Detect which cell encompasses the target text, then output its (X, Y) center coordinate. 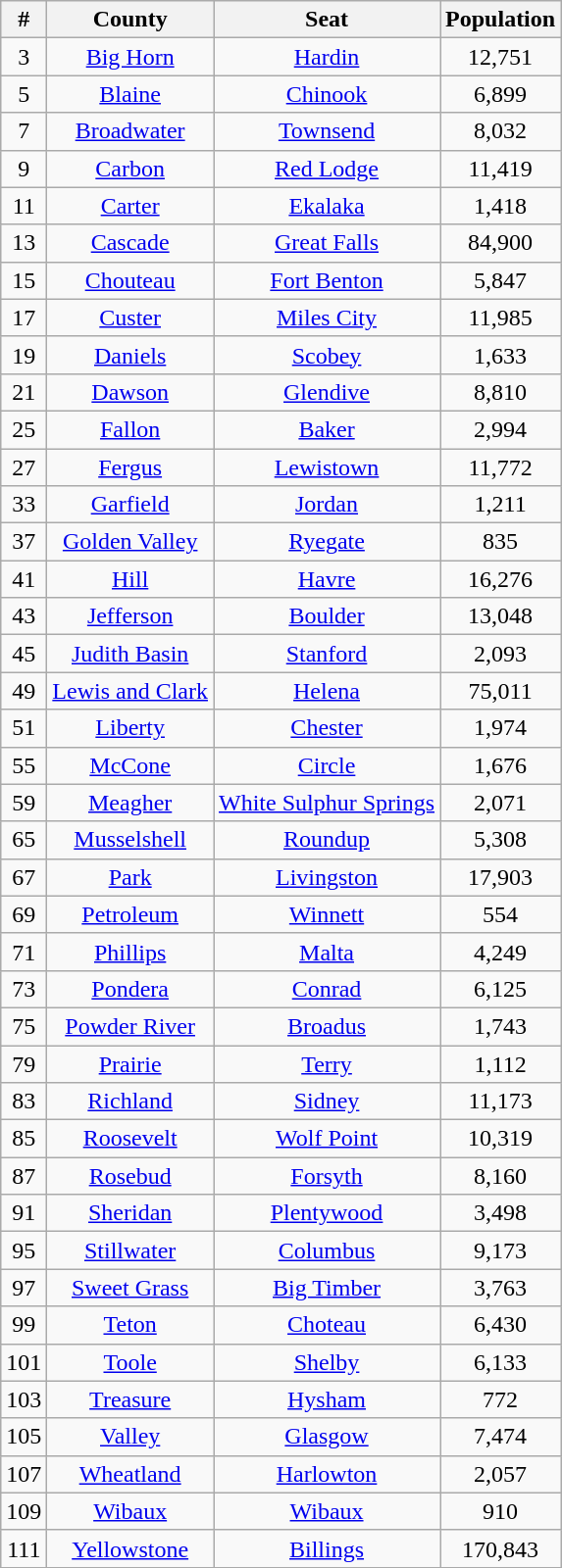
85 (24, 1139)
Scobey (328, 355)
Jefferson (130, 616)
Stanford (328, 654)
Billings (328, 1548)
21 (24, 392)
Sidney (328, 1102)
73 (24, 989)
10,319 (500, 1139)
Carter (130, 206)
Columbus (328, 1250)
Chinook (328, 94)
Fallon (130, 429)
1,112 (500, 1063)
Winnett (328, 914)
1,743 (500, 1026)
Circle (328, 765)
554 (500, 914)
5 (24, 94)
Big Timber (328, 1288)
Havre (328, 579)
Toole (130, 1362)
12,751 (500, 57)
83 (24, 1102)
Shelby (328, 1362)
91 (24, 1213)
4,249 (500, 952)
Phillips (130, 952)
Hysham (328, 1399)
Sheridan (130, 1213)
2,057 (500, 1474)
Great Falls (328, 243)
33 (24, 505)
3 (24, 57)
11,985 (500, 318)
Garfield (130, 505)
6,899 (500, 94)
Carbon (130, 169)
84,900 (500, 243)
1,633 (500, 355)
Miles City (328, 318)
Wheatland (130, 1474)
910 (500, 1511)
8,160 (500, 1176)
Choteau (328, 1325)
Musselshell (130, 840)
Big Horn (130, 57)
Forsyth (328, 1176)
9 (24, 169)
1,974 (500, 728)
75 (24, 1026)
11,772 (500, 467)
Livingston (328, 877)
Richland (130, 1102)
3,498 (500, 1213)
2,093 (500, 654)
Harlowton (328, 1474)
# (24, 20)
Custer (130, 318)
Sweet Grass (130, 1288)
99 (24, 1325)
11,419 (500, 169)
Townsend (328, 131)
37 (24, 542)
6,133 (500, 1362)
White Sulphur Springs (328, 803)
Ryegate (328, 542)
Terry (328, 1063)
Baker (328, 429)
2,071 (500, 803)
Broadwater (130, 131)
41 (24, 579)
101 (24, 1362)
Red Lodge (328, 169)
1,676 (500, 765)
95 (24, 1250)
Blaine (130, 94)
Jordan (328, 505)
71 (24, 952)
1,418 (500, 206)
Teton (130, 1325)
772 (500, 1399)
103 (24, 1399)
9,173 (500, 1250)
Rosebud (130, 1176)
75,011 (500, 691)
Fergus (130, 467)
Dawson (130, 392)
11,173 (500, 1102)
Chouteau (130, 280)
97 (24, 1288)
Daniels (130, 355)
Stillwater (130, 1250)
Treasure (130, 1399)
County (130, 20)
7 (24, 131)
87 (24, 1176)
Powder River (130, 1026)
Broadus (328, 1026)
Golden Valley (130, 542)
59 (24, 803)
Cascade (130, 243)
6,125 (500, 989)
Pondera (130, 989)
Liberty (130, 728)
Lewis and Clark (130, 691)
Petroleum (130, 914)
11 (24, 206)
Lewistown (328, 467)
17 (24, 318)
Park (130, 877)
1,211 (500, 505)
Wolf Point (328, 1139)
Fort Benton (328, 280)
8,032 (500, 131)
Helena (328, 691)
5,308 (500, 840)
13,048 (500, 616)
McCone (130, 765)
Population (500, 20)
Hill (130, 579)
Prairie (130, 1063)
Chester (328, 728)
3,763 (500, 1288)
19 (24, 355)
15 (24, 280)
7,474 (500, 1437)
6,430 (500, 1325)
111 (24, 1548)
Boulder (328, 616)
43 (24, 616)
79 (24, 1063)
65 (24, 840)
107 (24, 1474)
Glendive (328, 392)
55 (24, 765)
Roundup (328, 840)
Malta (328, 952)
105 (24, 1437)
17,903 (500, 877)
13 (24, 243)
Roosevelt (130, 1139)
Yellowstone (130, 1548)
170,843 (500, 1548)
835 (500, 542)
27 (24, 467)
69 (24, 914)
Seat (328, 20)
Conrad (328, 989)
Ekalaka (328, 206)
Judith Basin (130, 654)
51 (24, 728)
49 (24, 691)
16,276 (500, 579)
Valley (130, 1437)
Hardin (328, 57)
Glasgow (328, 1437)
Meagher (130, 803)
25 (24, 429)
67 (24, 877)
5,847 (500, 280)
45 (24, 654)
109 (24, 1511)
Plentywood (328, 1213)
2,994 (500, 429)
8,810 (500, 392)
